Scan for the cell matching the given text and deliver its (X, Y) coordinate at center. 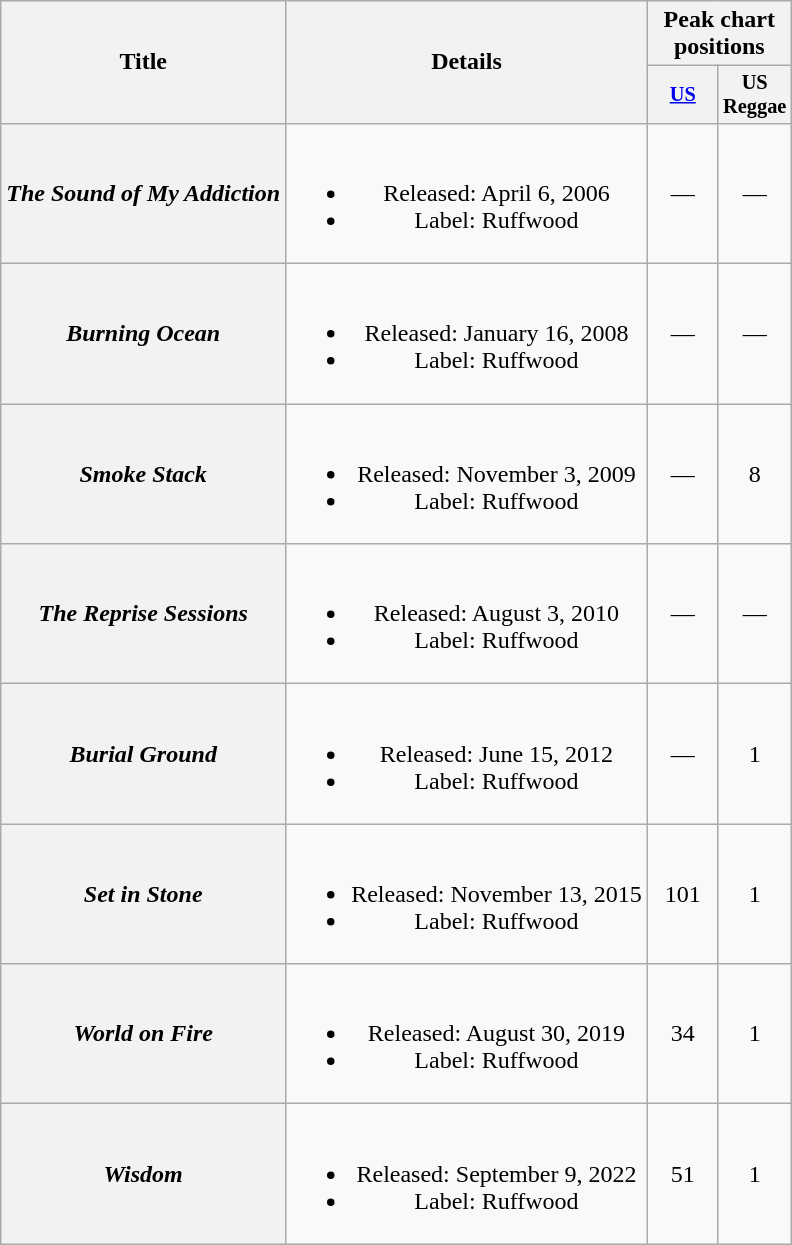
Released: August 3, 2010Label: Ruffwood (467, 614)
USReggae (754, 95)
The Reprise Sessions (144, 614)
8 (754, 474)
101 (682, 894)
Title (144, 62)
Released: January 16, 2008Label: Ruffwood (467, 334)
Released: August 30, 2019Label: Ruffwood (467, 1034)
Burial Ground (144, 754)
Released: November 13, 2015Label: Ruffwood (467, 894)
Peak chart positions (719, 34)
34 (682, 1034)
Released: September 9, 2022Label: Ruffwood (467, 1174)
Wisdom (144, 1174)
Details (467, 62)
Released: November 3, 2009Label: Ruffwood (467, 474)
Set in Stone (144, 894)
Released: June 15, 2012Label: Ruffwood (467, 754)
The Sound of My Addiction (144, 193)
Released: April 6, 2006Label: Ruffwood (467, 193)
US (682, 95)
Burning Ocean (144, 334)
51 (682, 1174)
Smoke Stack (144, 474)
World on Fire (144, 1034)
